Search for the cell housing the specified text and yield its [x, y] center coordinate. 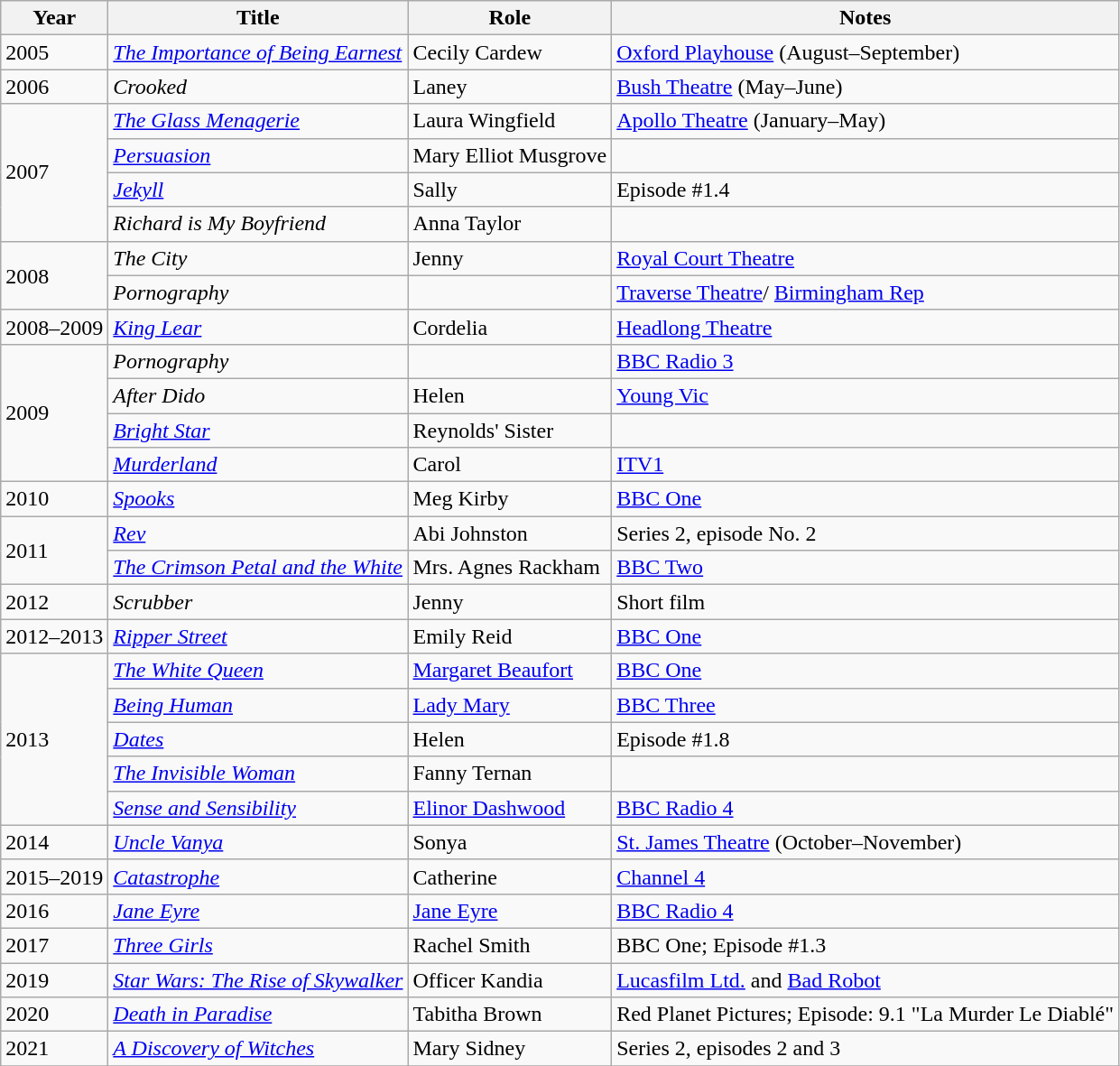
Headlong Theatre [865, 327]
Crooked [258, 87]
Meg Kirby [510, 499]
2010 [54, 499]
Bright Star [258, 431]
The Invisible Woman [258, 774]
The City [258, 258]
2016 [54, 911]
Series 2, episodes 2 and 3 [865, 1049]
Role [510, 18]
Sense and Sensibility [258, 808]
The Glass Menagerie [258, 121]
Catherine [510, 876]
Cecily Cardew [510, 52]
Apollo Theatre (January–May) [865, 121]
Margaret Beaufort [510, 671]
Sonya [510, 842]
Young Vic [865, 395]
Mary Sidney [510, 1049]
Officer Kandia [510, 979]
Scrubber [258, 602]
The Crimson Petal and the White [258, 568]
BBC Radio 3 [865, 361]
Three Girls [258, 945]
2015–2019 [54, 876]
2012–2013 [54, 636]
Royal Court Theatre [865, 258]
2021 [54, 1049]
Death in Paradise [258, 1015]
Cordelia [510, 327]
BBC Two [865, 568]
ITV1 [865, 465]
2005 [54, 52]
King Lear [258, 327]
Bush Theatre (May–June) [865, 87]
Star Wars: The Rise of Skywalker [258, 979]
Abi Johnston [510, 533]
Laney [510, 87]
Rev [258, 533]
Channel 4 [865, 876]
Catastrophe [258, 876]
Uncle Vanya [258, 842]
Short film [865, 602]
2008–2009 [54, 327]
Title [258, 18]
Elinor Dashwood [510, 808]
Being Human [258, 705]
Traverse Theatre/ Birmingham Rep [865, 292]
2014 [54, 842]
BBC One; Episode #1.3 [865, 945]
Year [54, 18]
2019 [54, 979]
Richard is My Boyfriend [258, 224]
2017 [54, 945]
Anna Taylor [510, 224]
Sally [510, 190]
2020 [54, 1015]
BBC Three [865, 705]
Jekyll [258, 190]
Mrs. Agnes Rackham [510, 568]
Persuasion [258, 155]
Murderland [258, 465]
Red Planet Pictures; Episode: 9.1 "La Murder Le Diablé" [865, 1015]
2007 [54, 172]
2006 [54, 87]
Tabitha Brown [510, 1015]
Ripper Street [258, 636]
Episode #1.4 [865, 190]
Fanny Ternan [510, 774]
2008 [54, 275]
Notes [865, 18]
Oxford Playhouse (August–September) [865, 52]
2012 [54, 602]
Reynolds' Sister [510, 431]
Episode #1.8 [865, 739]
Series 2, episode No. 2 [865, 533]
The Importance of Being Earnest [258, 52]
Dates [258, 739]
2013 [54, 739]
Lucasfilm Ltd. and Bad Robot [865, 979]
The White Queen [258, 671]
2011 [54, 551]
Laura Wingfield [510, 121]
St. James Theatre (October–November) [865, 842]
Mary Elliot Musgrove [510, 155]
Spooks [258, 499]
Emily Reid [510, 636]
A Discovery of Witches [258, 1049]
After Dido [258, 395]
Lady Mary [510, 705]
Rachel Smith [510, 945]
Carol [510, 465]
2009 [54, 412]
